Find where the given text appears and provide that cell's center as (X, Y) coordinate. 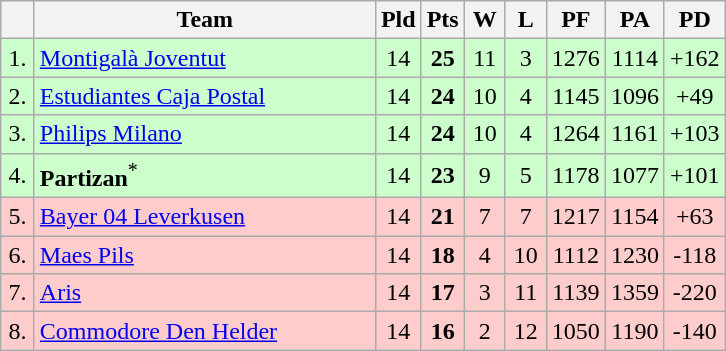
16 (442, 331)
5 (526, 176)
1077 (634, 176)
1264 (576, 134)
Maes Pils (204, 255)
1359 (634, 293)
1114 (634, 58)
23 (442, 176)
25 (442, 58)
Partizan* (204, 176)
3. (18, 134)
5. (18, 217)
1178 (576, 176)
-118 (694, 255)
8. (18, 331)
1190 (634, 331)
Aris (204, 293)
PA (634, 20)
2. (18, 96)
+162 (694, 58)
1139 (576, 293)
+63 (694, 217)
Montigalà Joventut (204, 58)
+103 (694, 134)
1112 (576, 255)
7. (18, 293)
Estudiantes Caja Postal (204, 96)
2 (484, 331)
L (526, 20)
9 (484, 176)
1230 (634, 255)
PF (576, 20)
+49 (694, 96)
1276 (576, 58)
17 (442, 293)
-140 (694, 331)
Team (204, 20)
-220 (694, 293)
Pld (398, 20)
Philips Milano (204, 134)
1161 (634, 134)
1145 (576, 96)
21 (442, 217)
1217 (576, 217)
Pts (442, 20)
Bayer 04 Leverkusen (204, 217)
1096 (634, 96)
18 (442, 255)
Commodore Den Helder (204, 331)
6. (18, 255)
1154 (634, 217)
1050 (576, 331)
PD (694, 20)
4. (18, 176)
W (484, 20)
12 (526, 331)
+101 (694, 176)
1. (18, 58)
